Scan for the cell matching the given text and deliver its (x, y) coordinate at center. 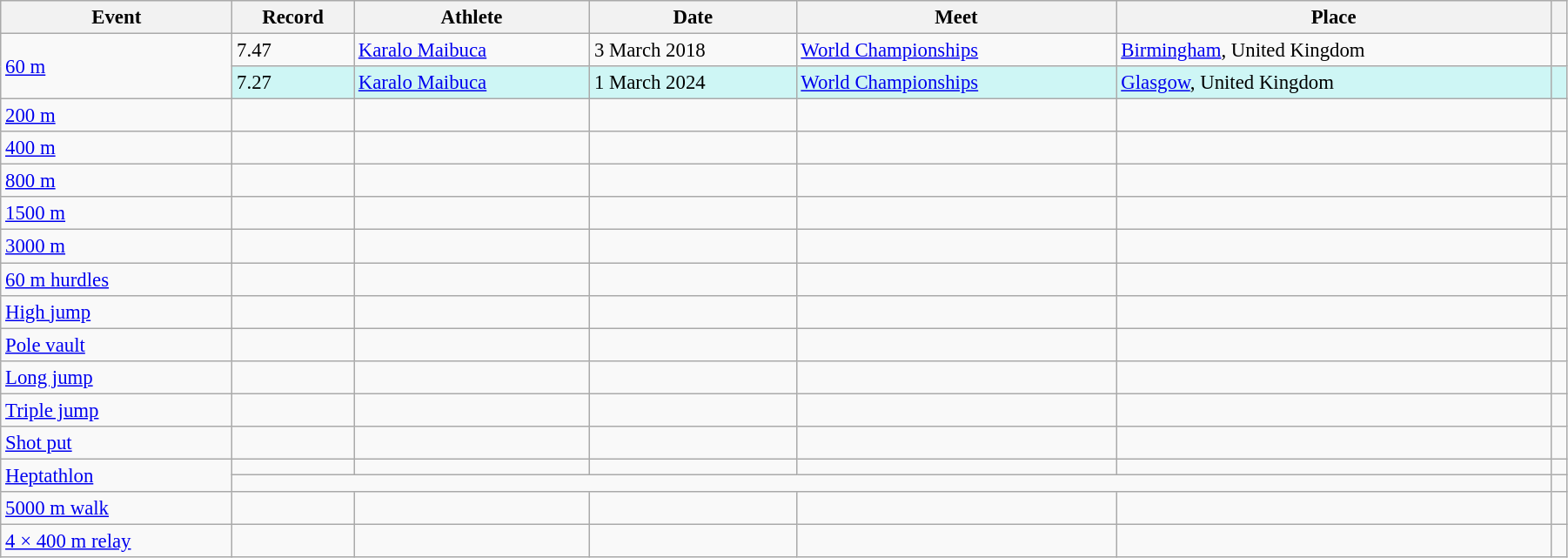
400 m (117, 148)
Birmingham, United Kingdom (1333, 50)
60 m (117, 66)
Pole vault (117, 345)
Shot put (117, 443)
Athlete (472, 17)
Meet (956, 17)
Triple jump (117, 410)
Record (293, 17)
200 m (117, 116)
1500 m (117, 213)
5000 m walk (117, 508)
Long jump (117, 377)
4 × 400 m relay (117, 541)
1 March 2024 (693, 83)
7.47 (293, 50)
7.27 (293, 83)
Glasgow, United Kingdom (1333, 83)
Date (693, 17)
60 m hurdles (117, 279)
Place (1333, 17)
Event (117, 17)
High jump (117, 312)
3 March 2018 (693, 50)
800 m (117, 181)
3000 m (117, 246)
Heptathlon (117, 475)
